Scan for the cell matching the given text and deliver its [X, Y] coordinate at center. 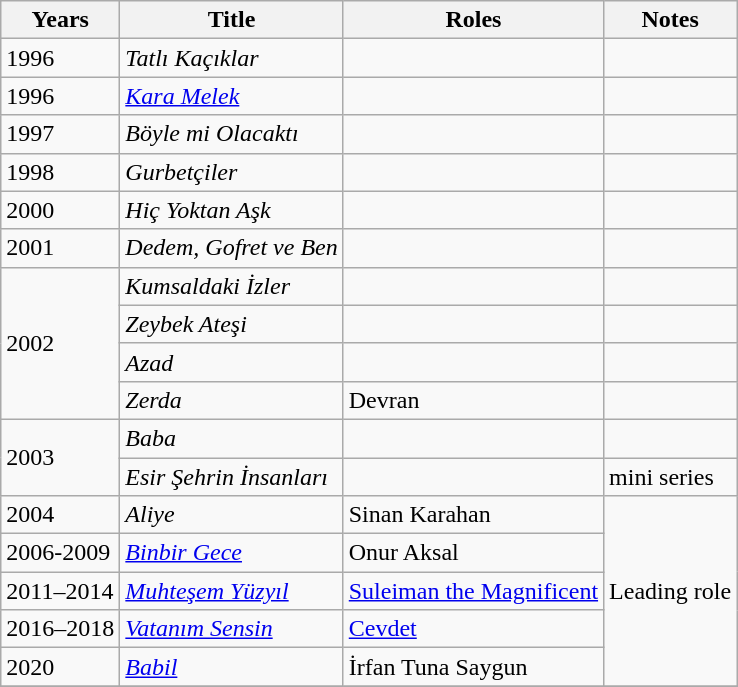
2016–2018 [60, 629]
2004 [60, 515]
Azad [232, 362]
Sinan Karahan [473, 515]
Gurbetçiler [232, 172]
Devran [473, 400]
2020 [60, 667]
Dedem, Gofret ve Ben [232, 248]
Kara Melek [232, 96]
Muhteşem Yüzyıl [232, 591]
Aliye [232, 515]
Binbir Gece [232, 553]
Esir Şehrin İnsanları [232, 477]
mini series [670, 477]
2003 [60, 457]
Notes [670, 20]
2000 [60, 210]
Leading role [670, 591]
2011–2014 [60, 591]
Babil [232, 667]
1998 [60, 172]
Suleiman the Magnificent [473, 591]
1997 [60, 134]
Kumsaldaki İzler [232, 286]
Böyle mi Olacaktı [232, 134]
Cevdet [473, 629]
2001 [60, 248]
Hiç Yoktan Aşk [232, 210]
Vatanım Sensin [232, 629]
Title [232, 20]
Years [60, 20]
Onur Aksal [473, 553]
İrfan Tuna Saygun [473, 667]
Zerda [232, 400]
Zeybek Ateşi [232, 324]
2002 [60, 343]
Tatlı Kaçıklar [232, 58]
2006-2009 [60, 553]
Roles [473, 20]
Baba [232, 438]
